Pinpoint the cell where the given text exists, returning its [X, Y] midpoint coordinate. 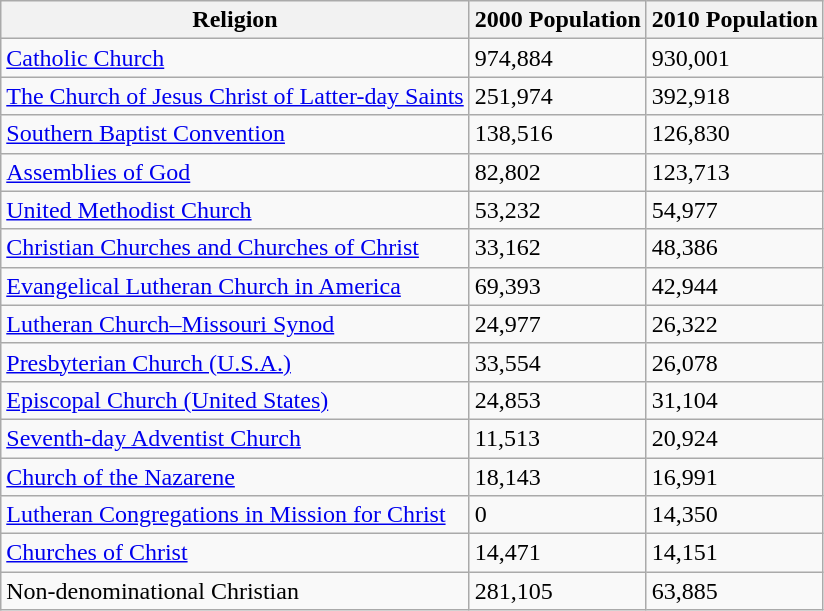
Churches of Christ [235, 553]
138,516 [558, 134]
United Methodist Church [235, 210]
14,350 [734, 515]
Southern Baptist Convention [235, 134]
33,162 [558, 248]
Christian Churches and Churches of Christ [235, 248]
Religion [235, 20]
14,151 [734, 553]
48,386 [734, 248]
54,977 [734, 210]
26,322 [734, 324]
The Church of Jesus Christ of Latter-day Saints [235, 96]
Episcopal Church (United States) [235, 400]
281,105 [558, 591]
53,232 [558, 210]
123,713 [734, 172]
42,944 [734, 286]
930,001 [734, 58]
Seventh-day Adventist Church [235, 438]
18,143 [558, 477]
Lutheran Church–Missouri Synod [235, 324]
20,924 [734, 438]
14,471 [558, 553]
Church of the Nazarene [235, 477]
2000 Population [558, 20]
24,853 [558, 400]
Evangelical Lutheran Church in America [235, 286]
33,554 [558, 362]
Presbyterian Church (U.S.A.) [235, 362]
69,393 [558, 286]
Assemblies of God [235, 172]
Non-denominational Christian [235, 591]
Catholic Church [235, 58]
11,513 [558, 438]
251,974 [558, 96]
126,830 [734, 134]
63,885 [734, 591]
974,884 [558, 58]
0 [558, 515]
392,918 [734, 96]
82,802 [558, 172]
2010 Population [734, 20]
16,991 [734, 477]
26,078 [734, 362]
31,104 [734, 400]
Lutheran Congregations in Mission for Christ [235, 515]
24,977 [558, 324]
